Determine the (x, y) coordinate at the center of the cell enclosing the given text.  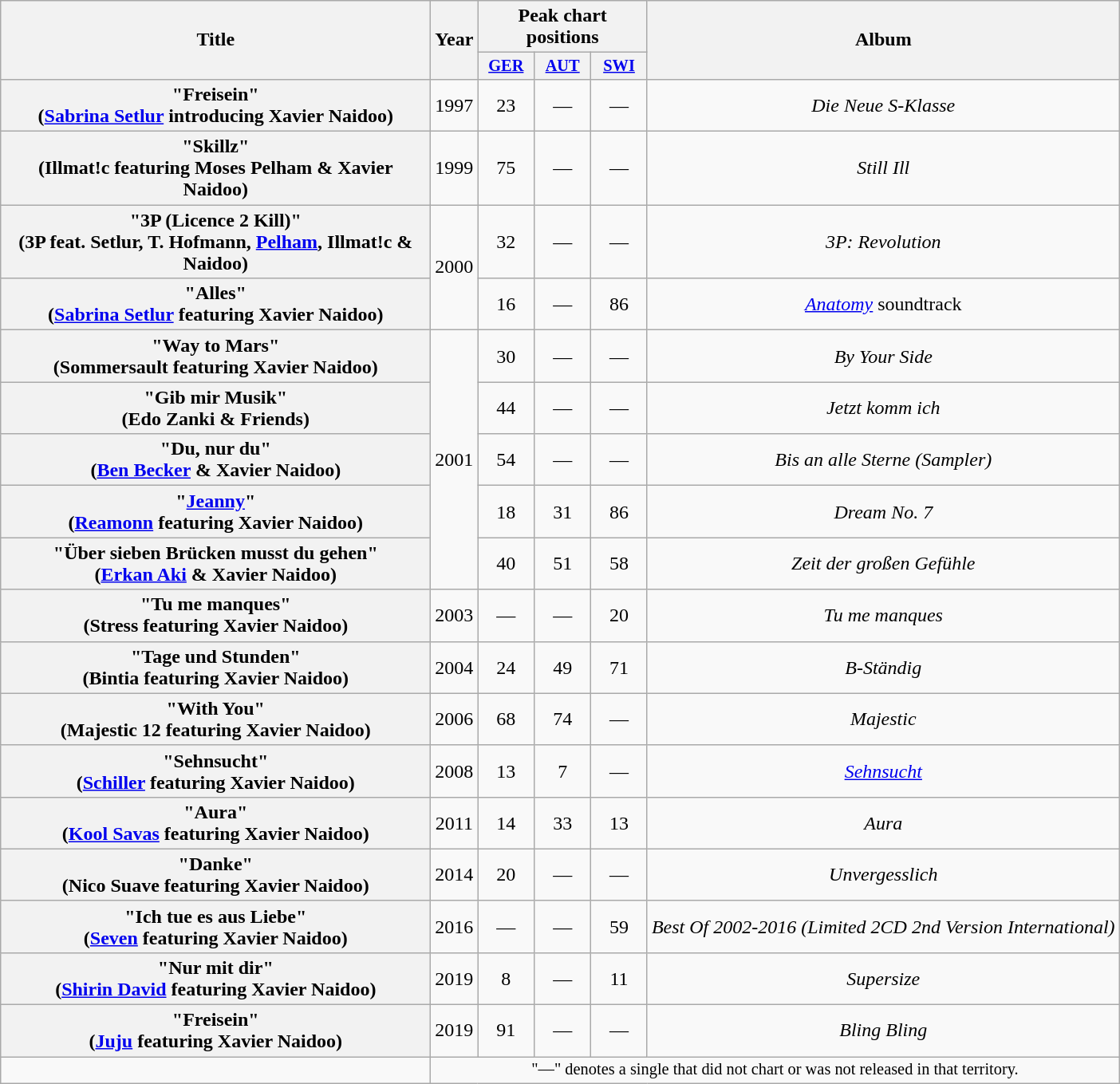
SWI (619, 66)
Aura (883, 823)
"Jeanny"(Reamonn featuring Xavier Naidoo) (215, 512)
Bis an alle Sterne (Sampler) (883, 459)
23 (506, 105)
Jetzt komm ich (883, 408)
Majestic (883, 719)
"—" denotes a single that did not chart or was not released in that territory. (775, 1070)
"Alles"(Sabrina Setlur featuring Xavier Naidoo) (215, 305)
"Way to Mars"(Sommersault featuring Xavier Naidoo) (215, 356)
30 (506, 356)
By Your Side (883, 356)
Tu me manques (883, 616)
32 (506, 242)
"Du, nur du"(Ben Becker & Xavier Naidoo) (215, 459)
14 (506, 823)
"3P (Licence 2 Kill)"(3P feat. Setlur, T. Hofmann, Pelham, Illmat!c & Naidoo) (215, 242)
54 (506, 459)
Album (883, 40)
"Aura"(Kool Savas featuring Xavier Naidoo) (215, 823)
Zeit der großen Gefühle (883, 563)
49 (563, 667)
68 (506, 719)
58 (619, 563)
2003 (455, 616)
2008 (455, 771)
"Gib mir Musik"(Edo Zanki & Friends) (215, 408)
2000 (455, 268)
Peak chart positions (563, 27)
Unvergesslich (883, 874)
44 (506, 408)
24 (506, 667)
18 (506, 512)
"Tu me manques"(Stress featuring Xavier Naidoo) (215, 616)
Anatomy soundtrack (883, 305)
1997 (455, 105)
"Nur mit dir"(Shirin David featuring Xavier Naidoo) (215, 978)
GER (506, 66)
59 (619, 927)
91 (506, 1031)
31 (563, 512)
"Danke"(Nico Suave featuring Xavier Naidoo) (215, 874)
51 (563, 563)
"Skillz"(Illmat!c featuring Moses Pelham & Xavier Naidoo) (215, 168)
1999 (455, 168)
Still Ill (883, 168)
2016 (455, 927)
Title (215, 40)
2006 (455, 719)
Dream No. 7 (883, 512)
8 (506, 978)
Bling Bling (883, 1031)
Die Neue S-Klasse (883, 105)
Sehnsucht (883, 771)
Year (455, 40)
7 (563, 771)
"Über sieben Brücken musst du gehen"(Erkan Aki & Xavier Naidoo) (215, 563)
75 (506, 168)
71 (619, 667)
"Sehnsucht"(Schiller featuring Xavier Naidoo) (215, 771)
40 (506, 563)
2011 (455, 823)
2004 (455, 667)
74 (563, 719)
2014 (455, 874)
"Ich tue es aus Liebe"(Seven featuring Xavier Naidoo) (215, 927)
B-Ständig (883, 667)
11 (619, 978)
Supersize (883, 978)
Best Of 2002-2016 (Limited 2CD 2nd Version International) (883, 927)
AUT (563, 66)
3P: Revolution (883, 242)
"Tage und Stunden"(Bintia featuring Xavier Naidoo) (215, 667)
33 (563, 823)
16 (506, 305)
"Freisein"(Sabrina Setlur introducing Xavier Naidoo) (215, 105)
"Freisein"(Juju featuring Xavier Naidoo) (215, 1031)
"With You"(Majestic 12 featuring Xavier Naidoo) (215, 719)
2001 (455, 459)
